For the text-containing cell, return its midpoint in [X, Y] coordinate format. 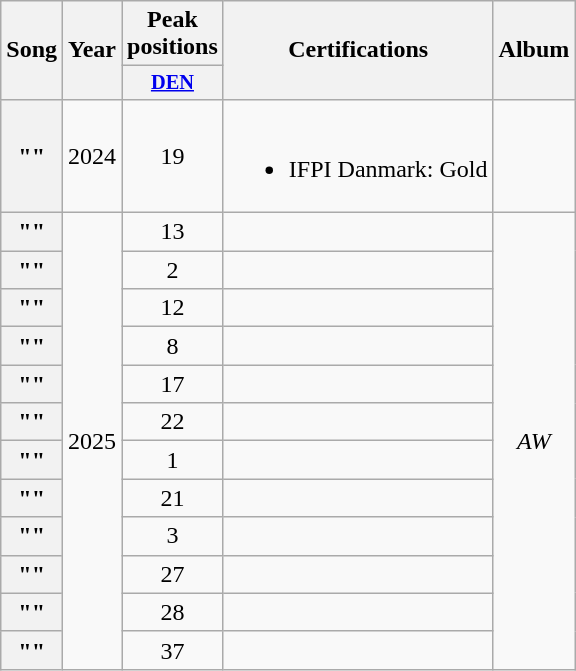
Certifications [358, 50]
AW [534, 442]
21 [173, 498]
Song [32, 50]
27 [173, 574]
22 [173, 422]
DEN [173, 83]
2024 [92, 156]
28 [173, 612]
8 [173, 346]
19 [173, 156]
2025 [92, 442]
37 [173, 650]
12 [173, 308]
13 [173, 232]
Album [534, 50]
IFPI Danmark: Gold [358, 156]
Peak positions [173, 34]
3 [173, 536]
1 [173, 460]
Year [92, 50]
2 [173, 270]
17 [173, 384]
